Capture the cell that displays the provided text and extract its [X, Y] central coordinate. 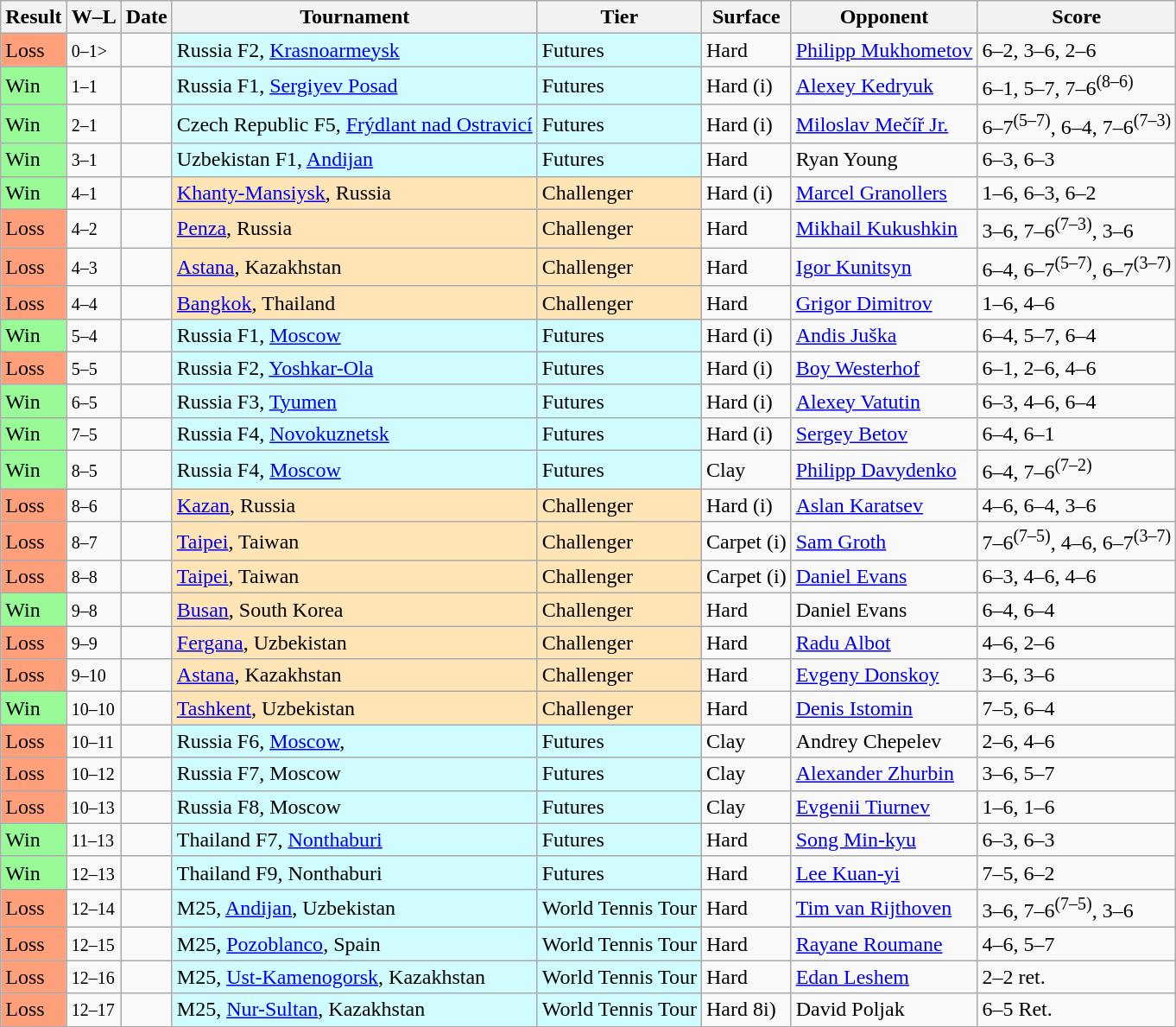
Radu Albot [884, 643]
6–4, 6–7(5–7), 6–7(3–7) [1077, 268]
Tournament [354, 17]
Grigor Dimitrov [884, 302]
Thailand F9, Nonthaburi [354, 872]
4–6, 6–4, 3–6 [1077, 505]
0–1> [93, 50]
6–5 Ret. [1077, 1010]
Russia F3, Tyumen [354, 401]
Andis Juška [884, 335]
9–8 [93, 610]
10–12 [93, 774]
Russia F8, Moscow [354, 807]
10–11 [93, 741]
8–8 [93, 577]
Mikhail Kukushkin [884, 228]
5–4 [93, 335]
2–1 [93, 124]
2–2 ret. [1077, 977]
M25, Nur-Sultan, Kazakhstan [354, 1010]
11–13 [93, 840]
12–16 [93, 977]
Philipp Mukhometov [884, 50]
Russia F2, Yoshkar-Ola [354, 368]
6–2, 3–6, 2–6 [1077, 50]
Thailand F7, Nonthaburi [354, 840]
Hard 8i) [746, 1010]
12–14 [93, 909]
Russia F1, Moscow [354, 335]
12–17 [93, 1010]
8–6 [93, 505]
Rayane Roumane [884, 944]
9–9 [93, 643]
Philipp Davydenko [884, 470]
4–1 [93, 193]
M25, Pozoblanco, Spain [354, 944]
Czech Republic F5, Frýdlant nad Ostravicí [354, 124]
4–2 [93, 228]
3–1 [93, 160]
6–4, 7–6(7–2) [1077, 470]
2–6, 4–6 [1077, 741]
3–6, 5–7 [1077, 774]
7–5 [93, 434]
1–6, 1–6 [1077, 807]
7–6(7–5), 4–6, 6–7(3–7) [1077, 541]
David Poljak [884, 1010]
M25, Ust-Kamenogorsk, Kazakhstan [354, 977]
4–6, 2–6 [1077, 643]
Russia F6, Moscow, [354, 741]
Bangkok, Thailand [354, 302]
Russia F1, Sergiyev Posad [354, 86]
Lee Kuan-yi [884, 872]
Alexey Kedryuk [884, 86]
Boy Westerhof [884, 368]
Tashkent, Uzbekistan [354, 708]
Denis Istomin [884, 708]
Khanty-Mansiysk, Russia [354, 193]
Fergana, Uzbekistan [354, 643]
10–13 [93, 807]
8–5 [93, 470]
3–6, 7–6(7–5), 3–6 [1077, 909]
Score [1077, 17]
Russia F2, Krasnoarmeysk [354, 50]
6–3, 4–6, 4–6 [1077, 577]
Edan Leshem [884, 977]
4–3 [93, 268]
Tim van Rijthoven [884, 909]
Opponent [884, 17]
5–5 [93, 368]
6–4, 6–4 [1077, 610]
1–1 [93, 86]
Aslan Karatsev [884, 505]
6–7(5–7), 6–4, 7–6(7–3) [1077, 124]
1–6, 6–3, 6–2 [1077, 193]
Andrey Chepelev [884, 741]
6–3, 4–6, 6–4 [1077, 401]
1–6, 4–6 [1077, 302]
7–5, 6–2 [1077, 872]
3–6, 7–6(7–3), 3–6 [1077, 228]
Russia F4, Moscow [354, 470]
Surface [746, 17]
6–5 [93, 401]
Result [34, 17]
6–1, 5–7, 7–6(8–6) [1077, 86]
Tier [619, 17]
W–L [93, 17]
Sergey Betov [884, 434]
Evgeny Donskoy [884, 675]
10–10 [93, 708]
Alexey Vatutin [884, 401]
Marcel Granollers [884, 193]
Busan, South Korea [354, 610]
M25, Andijan, Uzbekistan [354, 909]
Russia F4, Novokuznetsk [354, 434]
4–6, 5–7 [1077, 944]
6–4, 6–1 [1077, 434]
Sam Groth [884, 541]
Evgenii Tiurnev [884, 807]
Igor Kunitsyn [884, 268]
Song Min-kyu [884, 840]
Ryan Young [884, 160]
12–13 [93, 872]
6–1, 2–6, 4–6 [1077, 368]
Miloslav Mečíř Jr. [884, 124]
Kazan, Russia [354, 505]
Uzbekistan F1, Andijan [354, 160]
Penza, Russia [354, 228]
Alexander Zhurbin [884, 774]
6–4, 5–7, 6–4 [1077, 335]
Russia F7, Moscow [354, 774]
7–5, 6–4 [1077, 708]
9–10 [93, 675]
Date [147, 17]
8–7 [93, 541]
4–4 [93, 302]
3–6, 3–6 [1077, 675]
12–15 [93, 944]
